Output the [x, y] coordinate of the center of the cell containing the given text.  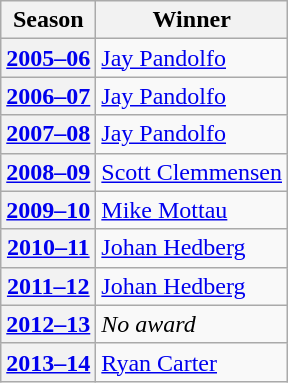
2009–10 [48, 210]
2012–13 [48, 324]
2007–08 [48, 134]
2006–07 [48, 96]
Scott Clemmensen [192, 172]
No award [192, 324]
2013–14 [48, 362]
Mike Mottau [192, 210]
Ryan Carter [192, 362]
Winner [192, 20]
2010–11 [48, 248]
2011–12 [48, 286]
Season [48, 20]
2005–06 [48, 58]
2008–09 [48, 172]
